Find where the given text appears and provide that cell's center as [x, y] coordinate. 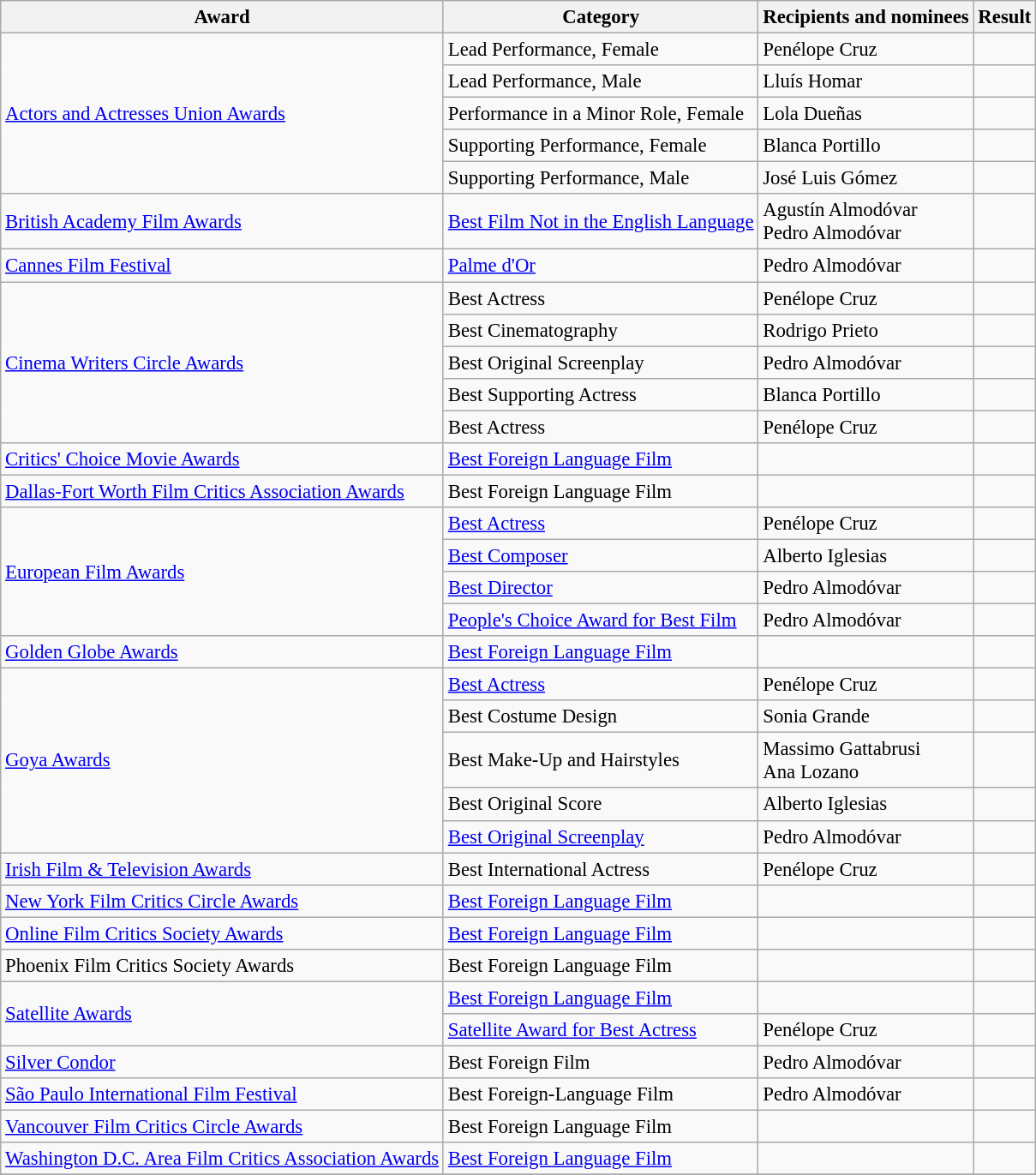
Best Foreign-Language Film [600, 1094]
Satellite Awards [223, 1013]
Cannes Film Festival [223, 266]
Lead Performance, Male [600, 81]
Massimo Gattabrusi Ana Lozano [865, 761]
Performance in a Minor Role, Female [600, 114]
Critics' Choice Movie Awards [223, 459]
Golden Globe Awards [223, 652]
Palme d'Or [600, 266]
Best Costume Design [600, 716]
Rodrigo Prieto [865, 330]
Lead Performance, Female [600, 50]
People's Choice Award for Best Film [600, 620]
Result [1004, 17]
Recipients and nominees [865, 17]
Cinema Writers Circle Awards [223, 363]
Satellite Award for Best Actress [600, 1030]
Best Supporting Actress [600, 394]
José Luis Gómez [865, 178]
Best Foreign Film [600, 1062]
Best International Actress [600, 869]
Best Composer [600, 555]
Dallas-Fort Worth Film Critics Association Awards [223, 491]
Best Film Not in the English Language [600, 221]
Phoenix Film Critics Society Awards [223, 966]
Lola Dueñas [865, 114]
Sonia Grande [865, 716]
Actors and Actresses Union Awards [223, 114]
Online Film Critics Society Awards [223, 933]
Supporting Performance, Female [600, 146]
British Academy Film Awards [223, 221]
Award [223, 17]
European Film Awards [223, 572]
Best Original Score [600, 805]
Goya Awards [223, 761]
Best Director [600, 588]
São Paulo International Film Festival [223, 1094]
Lluís Homar [865, 81]
Irish Film & Television Awards [223, 869]
New York Film Critics Circle Awards [223, 901]
Silver Condor [223, 1062]
Supporting Performance, Male [600, 178]
Agustín Almodóvar Pedro Almodóvar [865, 221]
Washington D.C. Area Film Critics Association Awards [223, 1159]
Vancouver Film Critics Circle Awards [223, 1127]
Category [600, 17]
Best Cinematography [600, 330]
Best Make-Up and Hairstyles [600, 761]
